Detect which cell encompasses the target text, then output its (X, Y) center coordinate. 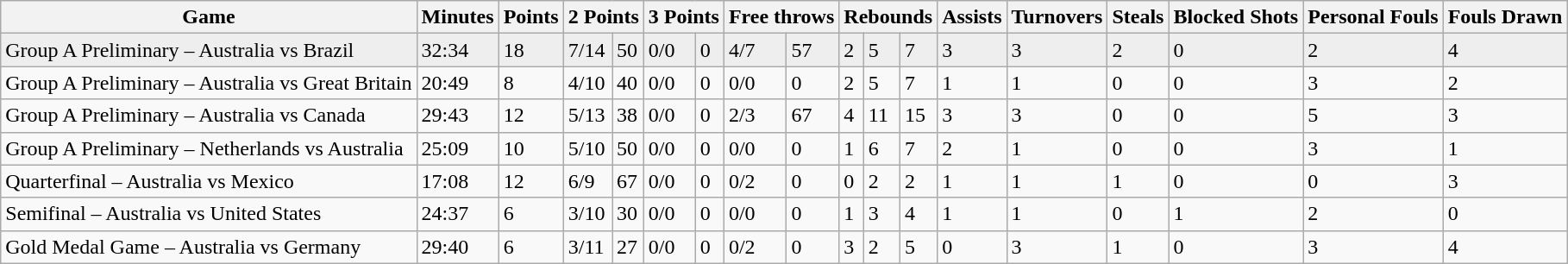
Turnovers (1057, 17)
5/13 (587, 116)
30 (628, 214)
Group A Preliminary – Australia vs Great Britain (209, 83)
Group A Preliminary – Australia vs Canada (209, 116)
18 (531, 50)
Gold Medal Game – Australia vs Germany (209, 247)
5/10 (587, 148)
Rebounds (888, 17)
40 (628, 83)
2/3 (756, 116)
8 (531, 83)
57 (812, 50)
3/10 (587, 214)
4/7 (756, 50)
Group A Preliminary – Australia vs Brazil (209, 50)
7/14 (587, 50)
4/10 (587, 83)
2 Points (604, 17)
27 (628, 247)
Game (209, 17)
Personal Fouls (1373, 17)
10 (531, 148)
Fouls Drawn (1505, 17)
Assists (972, 17)
29:43 (457, 116)
25:09 (457, 148)
6/9 (587, 181)
Blocked Shots (1236, 17)
Semifinal – Australia vs United States (209, 214)
38 (628, 116)
Quarterfinal – Australia vs Mexico (209, 181)
Free throws (781, 17)
3 Points (683, 17)
Steals (1138, 17)
Points (531, 17)
3/11 (587, 247)
20:49 (457, 83)
Group A Preliminary – Netherlands vs Australia (209, 148)
24:37 (457, 214)
17:08 (457, 181)
15 (918, 116)
Minutes (457, 17)
11 (881, 116)
29:40 (457, 247)
32:34 (457, 50)
